Scan for the cell matching the given text and deliver its (X, Y) coordinate at center. 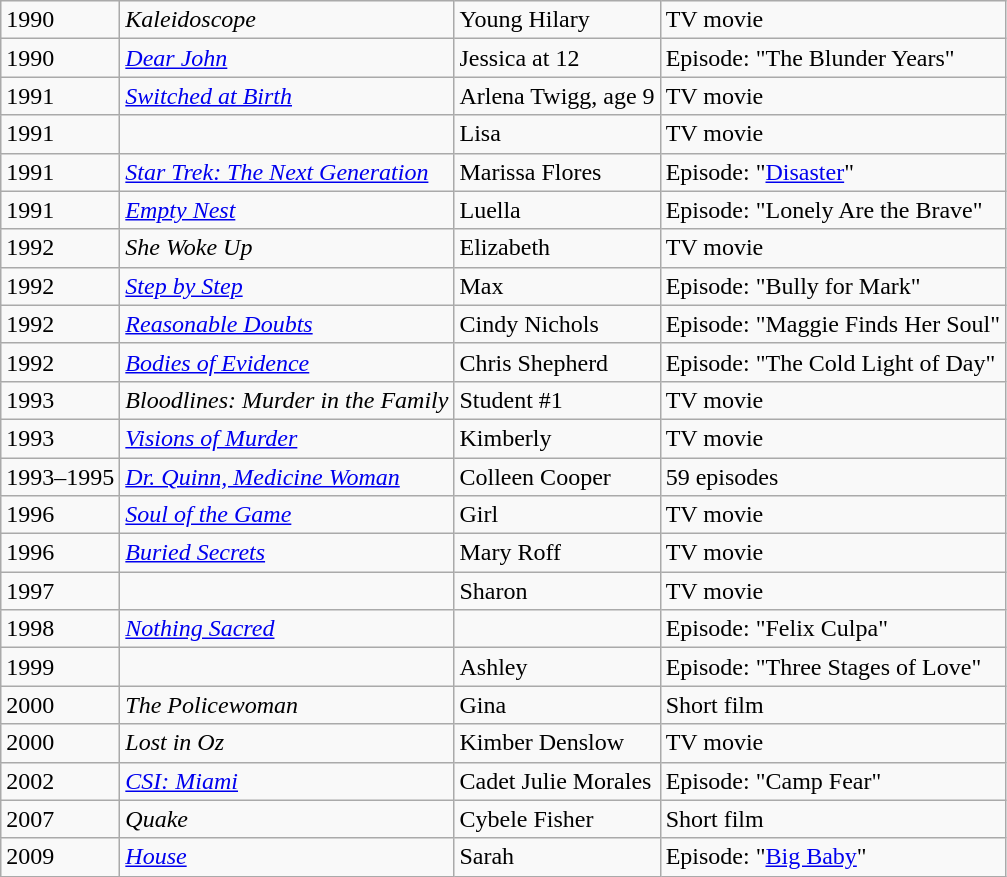
Buried Secrets (287, 553)
Visions of Murder (287, 438)
59 episodes (832, 477)
Bodies of Evidence (287, 362)
Episode: "Camp Fear" (832, 781)
Episode: "Bully for Mark" (832, 286)
Star Trek: The Next Generation (287, 172)
House (287, 857)
Jessica at 12 (557, 58)
Gina (557, 705)
Cybele Fisher (557, 819)
She Woke Up (287, 248)
Quake (287, 819)
Arlena Twigg, age 9 (557, 96)
1997 (60, 591)
1993–1995 (60, 477)
Kimber Denslow (557, 743)
Episode: "Disaster" (832, 172)
Marissa Flores (557, 172)
Episode: "Three Stages of Love" (832, 667)
Colleen Cooper (557, 477)
Elizabeth (557, 248)
1999 (60, 667)
1998 (60, 629)
Episode: "Felix Culpa" (832, 629)
Episode: "The Cold Light of Day" (832, 362)
Lost in Oz (287, 743)
Young Hilary (557, 20)
Cindy Nichols (557, 324)
CSI: Miami (287, 781)
Soul of the Game (287, 515)
Episode: "Maggie Finds Her Soul" (832, 324)
Episode: "The Blunder Years" (832, 58)
Dear John (287, 58)
Sharon (557, 591)
Luella (557, 210)
Kimberly (557, 438)
Empty Nest (287, 210)
Bloodlines: Murder in the Family (287, 400)
Cadet Julie Morales (557, 781)
Episode: "Big Baby" (832, 857)
Lisa (557, 134)
Nothing Sacred (287, 629)
Step by Step (287, 286)
Reasonable Doubts (287, 324)
Ashley (557, 667)
Mary Roff (557, 553)
2009 (60, 857)
The Policewoman (287, 705)
Switched at Birth (287, 96)
Dr. Quinn, Medicine Woman (287, 477)
Episode: "Lonely Are the Brave" (832, 210)
Student #1 (557, 400)
2002 (60, 781)
Sarah (557, 857)
Max (557, 286)
Chris Shepherd (557, 362)
Kaleidoscope (287, 20)
Girl (557, 515)
2007 (60, 819)
